For the text-containing cell, return its midpoint in [X, Y] coordinate format. 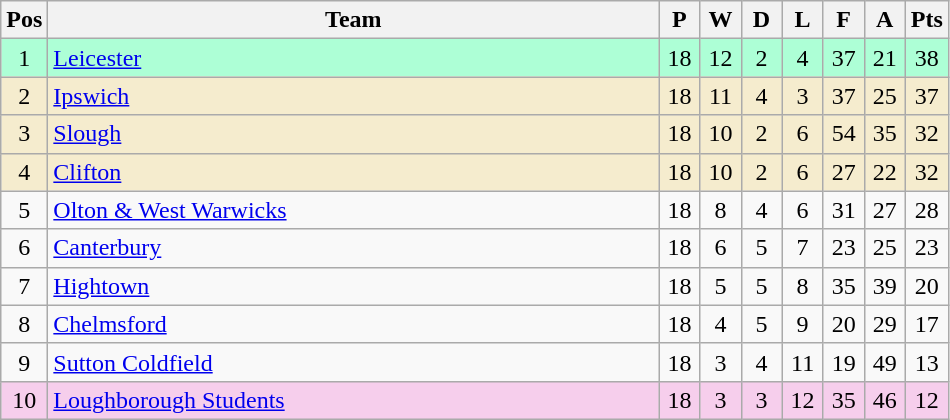
21 [884, 58]
46 [884, 400]
22 [884, 172]
29 [884, 324]
Team [354, 20]
L [802, 20]
Pos [24, 20]
Sutton Coldfield [354, 362]
28 [926, 210]
Ipswich [354, 96]
Canterbury [354, 248]
54 [844, 134]
19 [844, 362]
17 [926, 324]
Loughborough Students [354, 400]
Hightown [354, 286]
39 [884, 286]
Chelmsford [354, 324]
F [844, 20]
13 [926, 362]
A [884, 20]
Slough [354, 134]
D [762, 20]
49 [884, 362]
Pts [926, 20]
Clifton [354, 172]
P [680, 20]
W [720, 20]
31 [844, 210]
Leicester [354, 58]
Olton & West Warwicks [354, 210]
38 [926, 58]
1 [24, 58]
